For the text-containing cell, return its midpoint in [X, Y] coordinate format. 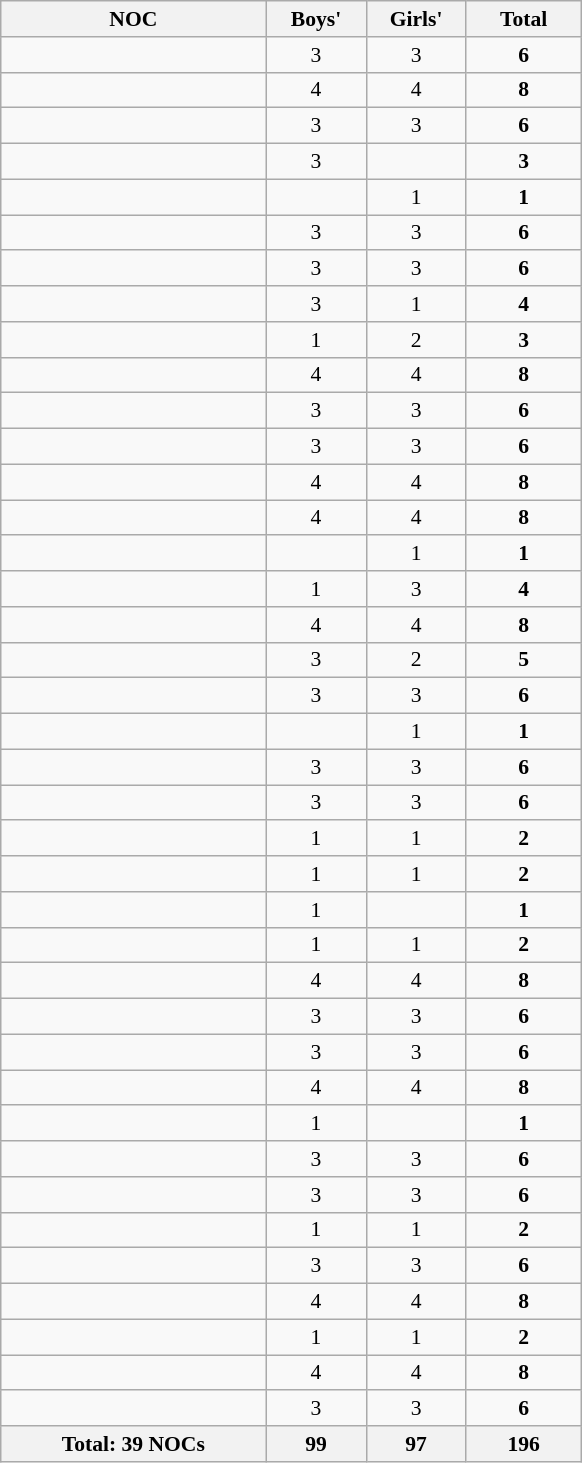
NOC [134, 19]
97 [416, 1444]
5 [524, 660]
Boys' [316, 19]
Girls' [416, 19]
99 [316, 1444]
196 [524, 1444]
Total: 39 NOCs [134, 1444]
Total [524, 19]
